Pinpoint the cell where the given text exists, returning its (X, Y) midpoint coordinate. 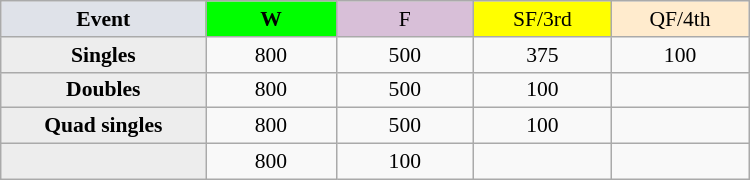
SF/3rd (543, 19)
Quad singles (104, 126)
Singles (104, 55)
375 (543, 55)
W (271, 19)
F (405, 19)
Doubles (104, 90)
QF/4th (680, 19)
Event (104, 19)
